Scan for the cell matching the given text and deliver its (x, y) coordinate at center. 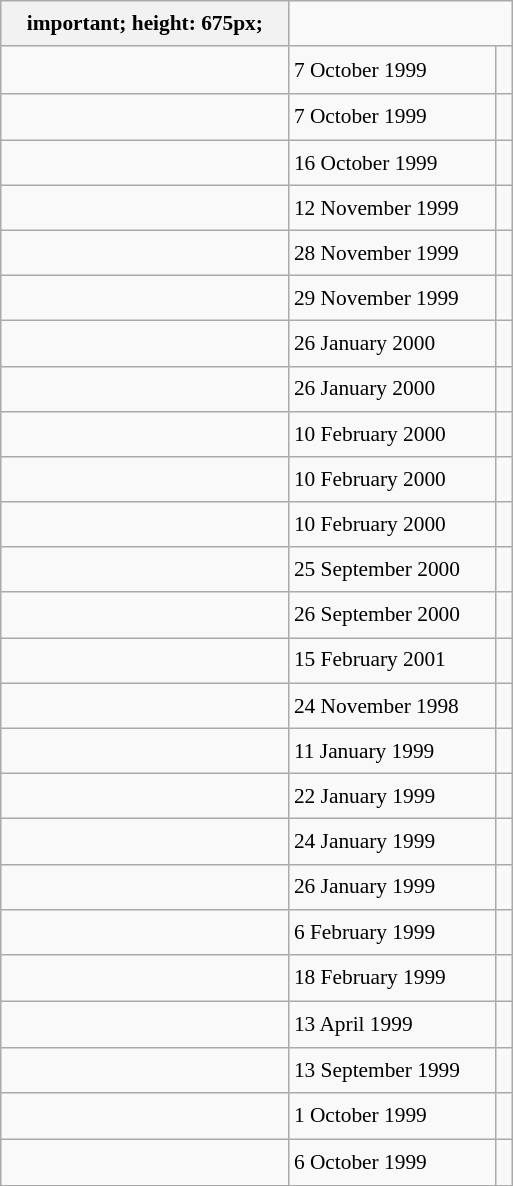
25 September 2000 (392, 570)
important; height: 675px; (145, 24)
18 February 1999 (392, 978)
11 January 1999 (392, 750)
6 February 1999 (392, 932)
1 October 1999 (392, 1116)
13 April 1999 (392, 1024)
13 September 1999 (392, 1070)
28 November 1999 (392, 252)
12 November 1999 (392, 208)
24 January 1999 (392, 842)
16 October 1999 (392, 162)
24 November 1998 (392, 706)
26 September 2000 (392, 614)
29 November 1999 (392, 298)
6 October 1999 (392, 1162)
22 January 1999 (392, 796)
15 February 2001 (392, 660)
26 January 1999 (392, 886)
